Search for the cell housing the specified text and yield its (X, Y) center coordinate. 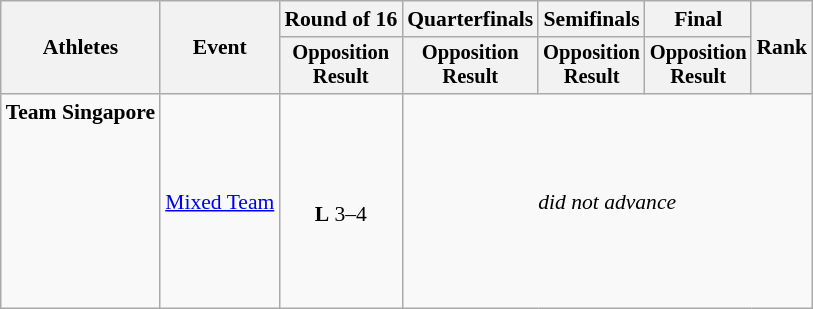
Final (698, 19)
Round of 16 (340, 19)
Event (220, 48)
Team Singapore (80, 201)
Rank (782, 48)
Athletes (80, 48)
did not advance (607, 201)
Semifinals (592, 19)
Mixed Team (220, 201)
L 3–4 (340, 201)
Quarterfinals (470, 19)
